From the cell containing the given text, extract its center point as (x, y) coordinate. 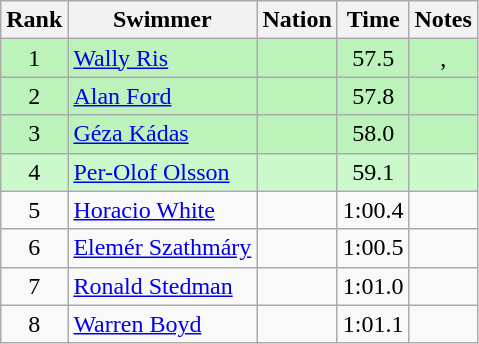
Per-Olof Olsson (162, 172)
1 (34, 58)
1:01.0 (373, 286)
58.0 (373, 134)
Wally Ris (162, 58)
Notes (443, 20)
5 (34, 210)
Nation (297, 20)
2 (34, 96)
1:00.4 (373, 210)
59.1 (373, 172)
8 (34, 324)
Alan Ford (162, 96)
Géza Kádas (162, 134)
1:00.5 (373, 248)
Ronald Stedman (162, 286)
, (443, 58)
Swimmer (162, 20)
1:01.1 (373, 324)
7 (34, 286)
57.5 (373, 58)
6 (34, 248)
Elemér Szathmáry (162, 248)
Horacio White (162, 210)
3 (34, 134)
Rank (34, 20)
4 (34, 172)
Warren Boyd (162, 324)
57.8 (373, 96)
Time (373, 20)
